Detect which cell encompasses the target text, then output its [X, Y] center coordinate. 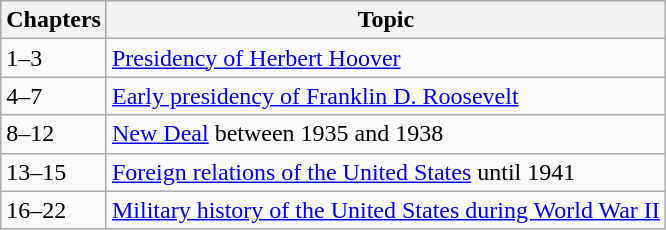
8–12 [54, 134]
Presidency of Herbert Hoover [386, 58]
Foreign relations of the United States until 1941 [386, 172]
Chapters [54, 20]
Early presidency of Franklin D. Roosevelt [386, 96]
Military history of the United States during World War II [386, 210]
1–3 [54, 58]
New Deal between 1935 and 1938 [386, 134]
Topic [386, 20]
4–7 [54, 96]
13–15 [54, 172]
16–22 [54, 210]
